Determine the (x, y) coordinate at the center of the cell enclosing the given text.  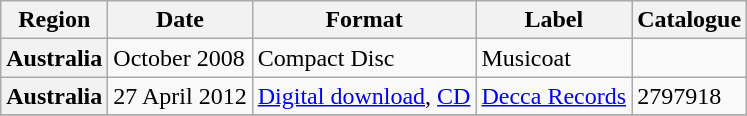
Decca Records (554, 96)
27 April 2012 (180, 96)
Catalogue (690, 20)
Region (54, 20)
Compact Disc (364, 58)
2797918 (690, 96)
October 2008 (180, 58)
Format (364, 20)
Label (554, 20)
Digital download, CD (364, 96)
Musicoat (554, 58)
Date (180, 20)
